For the text-containing cell, return its midpoint in [X, Y] coordinate format. 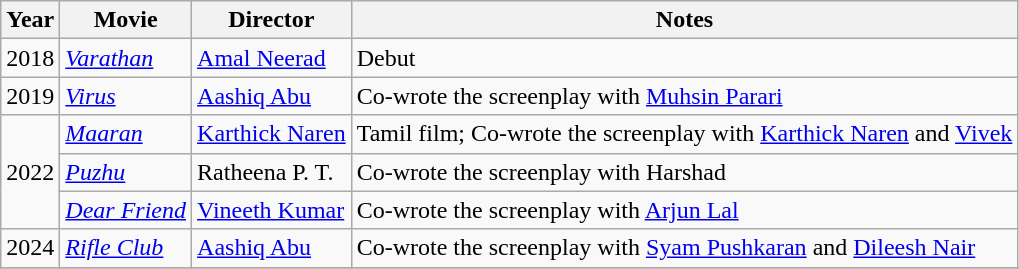
Maaran [126, 134]
Year [30, 20]
Co-wrote the screenplay with Harshad [684, 172]
Director [272, 20]
2019 [30, 96]
Karthick Naren [272, 134]
Ratheena P. T. [272, 172]
Debut [684, 58]
Vineeth Kumar [272, 210]
2022 [30, 172]
Amal Neerad [272, 58]
Virus [126, 96]
Movie [126, 20]
Co-wrote the screenplay with Arjun Lal [684, 210]
Co-wrote the screenplay with Syam Pushkaran and Dileesh Nair [684, 248]
Tamil film; Co-wrote the screenplay with Karthick Naren and Vivek [684, 134]
Co-wrote the screenplay with Muhsin Parari [684, 96]
Notes [684, 20]
2024 [30, 248]
Puzhu [126, 172]
2018 [30, 58]
Dear Friend [126, 210]
Varathan [126, 58]
Rifle Club [126, 248]
